Pinpoint the cell where the given text exists, returning its (X, Y) midpoint coordinate. 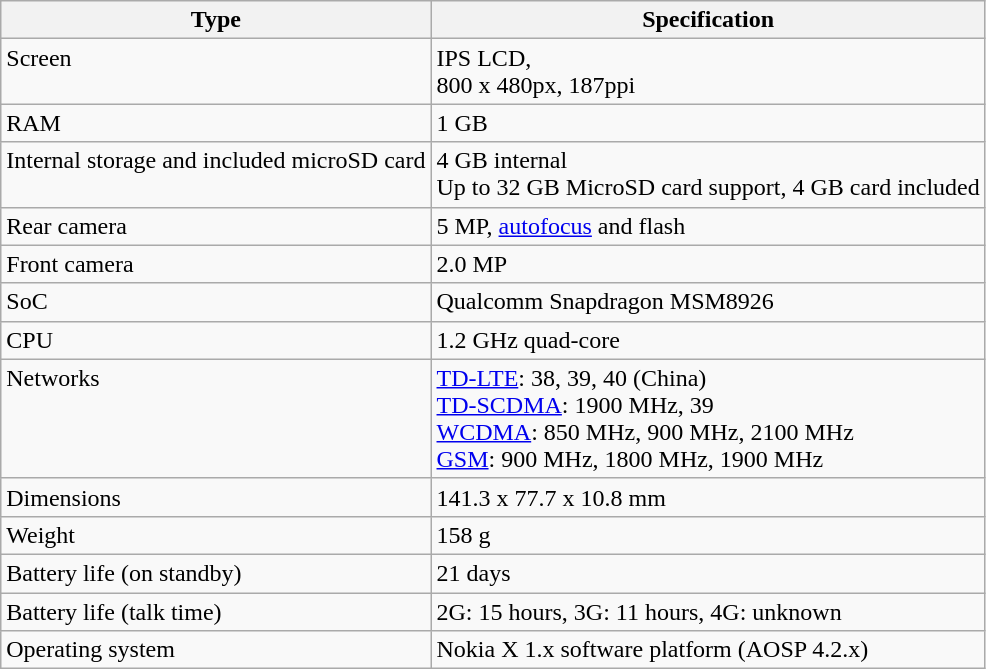
5 MP, autofocus and flash (708, 226)
Screen (216, 72)
CPU (216, 340)
2G: 15 hours, 3G: 11 hours, 4G: unknown (708, 611)
Networks (216, 418)
Front camera (216, 264)
Dimensions (216, 497)
158 g (708, 535)
IPS LCD, 800 x 480px, 187ppi (708, 72)
Operating system (216, 650)
Qualcomm Snapdragon MSM8926 (708, 302)
Battery life (on standby) (216, 573)
2.0 MP (708, 264)
21 days (708, 573)
Rear camera (216, 226)
Nokia X 1.x software platform (AOSP 4.2.x) (708, 650)
Weight (216, 535)
RAM (216, 123)
1.2 GHz quad-core (708, 340)
Type (216, 20)
Internal storage and included microSD card (216, 174)
141.3 x 77.7 x 10.8 mm (708, 497)
Specification (708, 20)
Battery life (talk time) (216, 611)
SoC (216, 302)
1 GB (708, 123)
4 GB internalUp to 32 GB MicroSD card support, 4 GB card included (708, 174)
TD-LTE: 38, 39, 40 (China)TD-SCDMA: 1900 MHz, 39WCDMA: 850 MHz, 900 MHz, 2100 MHzGSM: 900 MHz, 1800 MHz, 1900 MHz (708, 418)
